Search for the cell housing the specified text and yield its (X, Y) center coordinate. 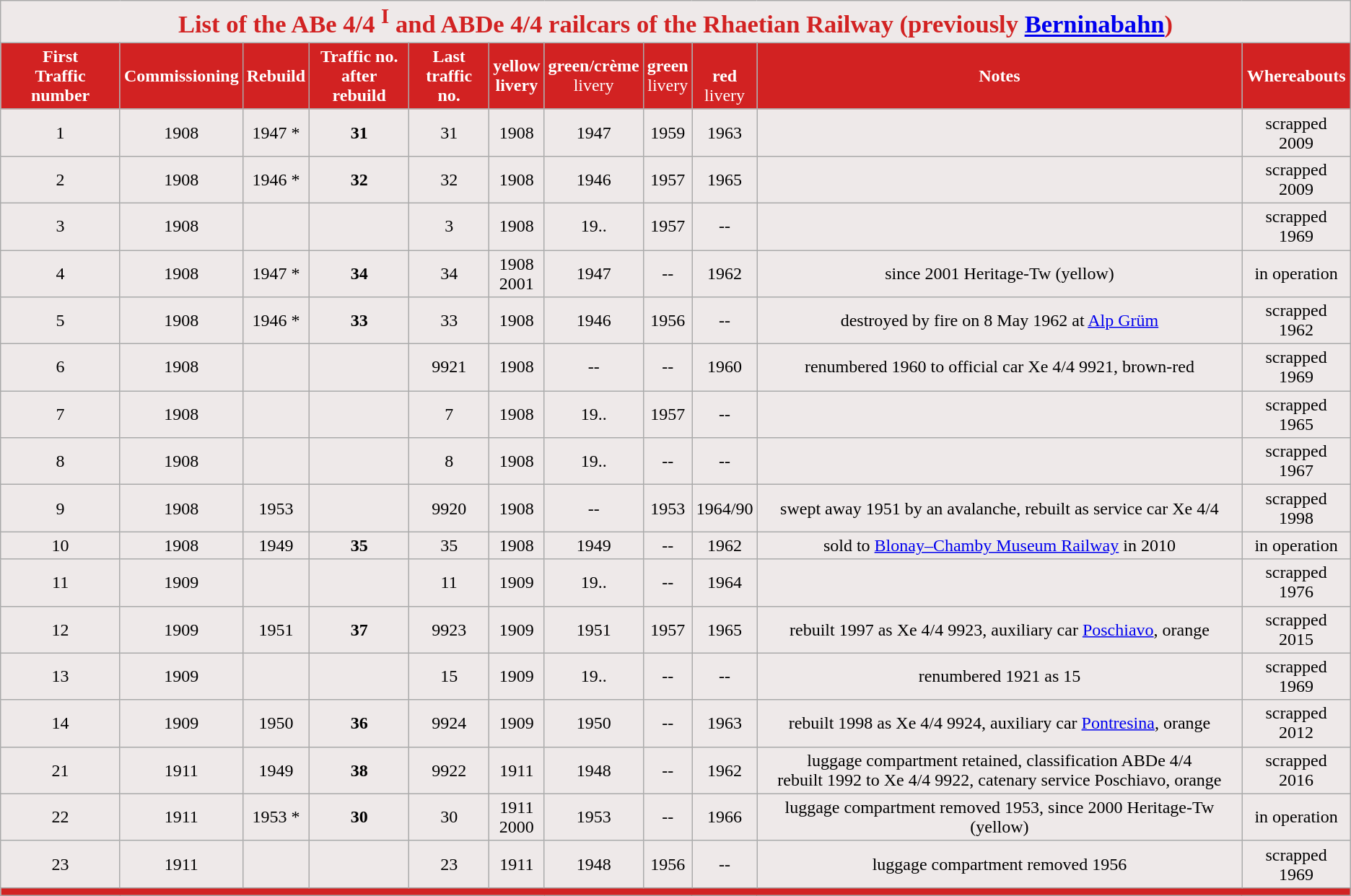
scrapped 1965 (1296, 414)
9921 (449, 368)
scrapped 1967 (1296, 462)
FirstTraffic number (61, 76)
green/crèmelivery (593, 76)
renumbered 1921 as 15 (1000, 677)
renumbered 1960 to official car Xe 4/4 9921, brown-red (1000, 368)
21 (61, 770)
12 (61, 629)
scrapped 1962 (1296, 320)
yellowlivery (517, 76)
Lasttraffic no. (449, 76)
scrapped 1976 (1296, 583)
4 (61, 274)
13 (61, 677)
Commissioning (181, 76)
since 2001 Heritage-Tw (yellow) (1000, 274)
1 (61, 133)
9924 (449, 723)
1964/90 (725, 508)
scrapped 1998 (1296, 508)
6 (61, 368)
scrapped 2015 (1296, 629)
destroyed by fire on 8 May 1962 at Alp Grüm (1000, 320)
9 (61, 508)
9922 (449, 770)
10 (61, 545)
38 (359, 770)
36 (359, 723)
37 (359, 629)
1960 (725, 368)
1964 (725, 583)
22 (61, 817)
greenlivery (668, 76)
Whereabouts (1296, 76)
luggage compartment removed 1953, since 2000 Heritage-Tw (yellow) (1000, 817)
luggage compartment retained, classification ABDe 4/4rebuilt 1992 to Xe 4/4 9922, catenary service Poschiavo, orange (1000, 770)
List of the ABe 4/4 I and ABDe 4/4 railcars of the Rhaetian Railway (previously Berninabahn) (675, 22)
swept away 1951 by an avalanche, rebuilt as service car Xe 4/4 (1000, 508)
rebuilt 1997 as Xe 4/4 9923, auxiliary car Poschiavo, orange (1000, 629)
sold to Blonay–Chamby Museum Railway in 2010 (1000, 545)
5 (61, 320)
1953 * (276, 817)
1959 (668, 133)
Traffic no.after rebuild (359, 76)
19112000 (517, 817)
2 (61, 179)
Notes (1000, 76)
15 (449, 677)
14 (61, 723)
19082001 (517, 274)
scrapped 2016 (1296, 770)
luggage compartment removed 1956 (1000, 864)
scrapped 2012 (1296, 723)
9920 (449, 508)
rebuilt 1998 as Xe 4/4 9924, auxiliary car Pontresina, orange (1000, 723)
Rebuild (276, 76)
1966 (725, 817)
9923 (449, 629)
redlivery (725, 76)
